Pinpoint the cell where the given text exists, returning its (X, Y) midpoint coordinate. 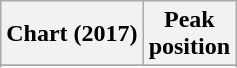
Peak position (189, 34)
Chart (2017) (72, 34)
